Output the (x, y) coordinate of the center of the cell containing the given text.  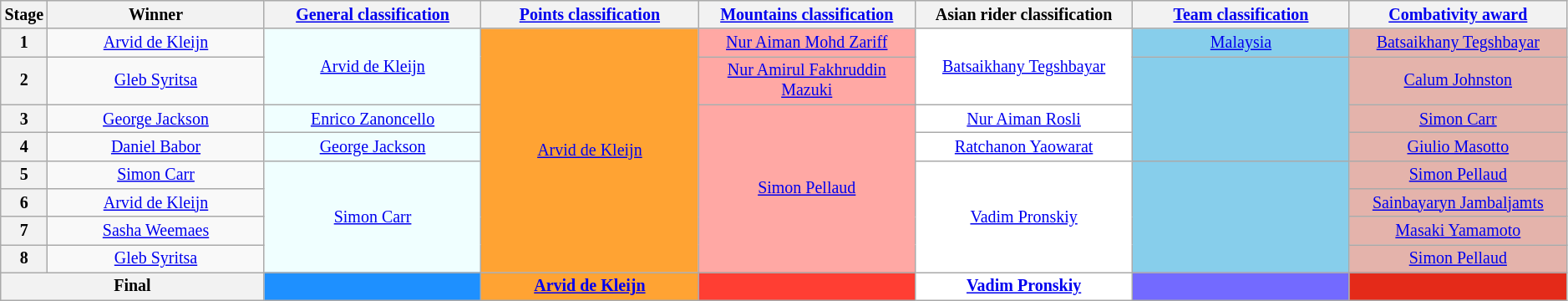
Sainbayaryn Jambaljamts (1458, 202)
7 (24, 231)
6 (24, 202)
Points classification (590, 15)
Sasha Weemaes (155, 231)
3 (24, 119)
1 (24, 43)
Masaki Yamamoto (1458, 231)
Ratchanon Yaowarat (1024, 147)
Nur Amirul Fakhruddin Mazuki (807, 80)
8 (24, 259)
Asian rider classification (1024, 15)
Nur Aiman Rosli (1024, 119)
Winner (155, 15)
2 (24, 80)
Giulio Masotto (1458, 147)
Daniel Babor (155, 147)
Mountains classification (807, 15)
Stage (24, 15)
Calum Johnston (1458, 80)
Combativity award (1458, 15)
Nur Aiman Mohd Zariff (807, 43)
Final (132, 286)
Enrico Zanoncello (373, 119)
General classification (373, 15)
Malaysia (1241, 43)
Team classification (1241, 15)
5 (24, 174)
4 (24, 147)
